Detect which cell encompasses the target text, then output its (X, Y) center coordinate. 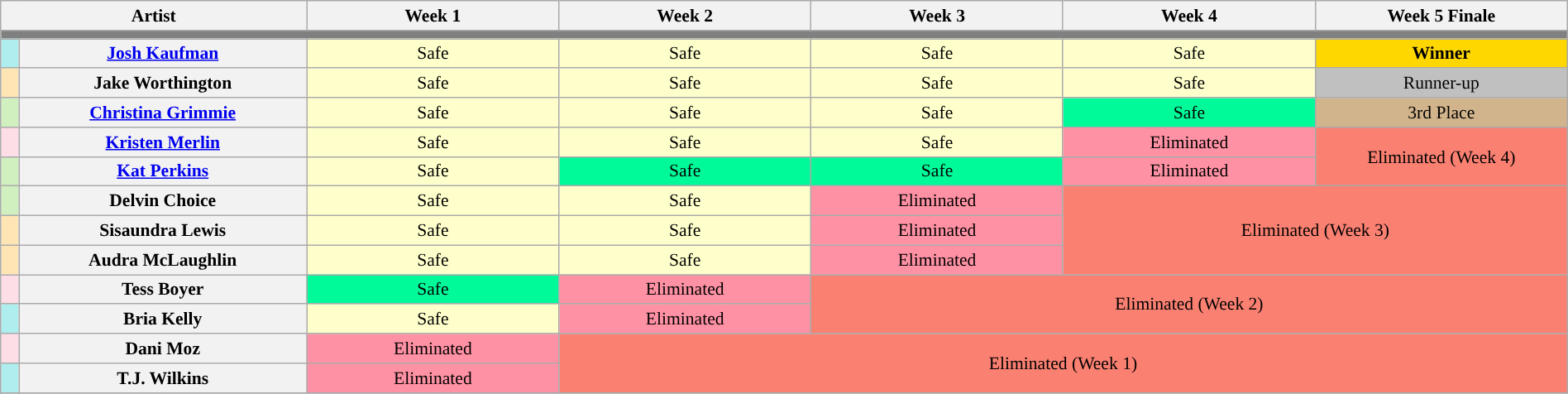
Bria Kelly (162, 320)
Audra McLaughlin (162, 260)
Week 2 (685, 16)
Christina Grimmie (162, 113)
Week 1 (433, 16)
Eliminated (Week 2) (1189, 305)
Artist (154, 16)
Kat Perkins (162, 171)
Eliminated (Week 4) (1441, 157)
Dani Moz (162, 348)
Week 5 Finale (1441, 16)
Runner-up (1441, 84)
Delvin Choice (162, 201)
Eliminated (Week 3) (1315, 230)
Sisaundra Lewis (162, 231)
Week 4 (1189, 16)
Kristen Merlin (162, 142)
Eliminated (Week 1) (1064, 363)
3rd Place (1441, 113)
Tess Boyer (162, 290)
Week 3 (938, 16)
T.J. Wilkins (162, 378)
Jake Worthington (162, 84)
Josh Kaufman (162, 54)
Winner (1441, 54)
